Locate the cell with the specified text and output its (x, y) center coordinate. 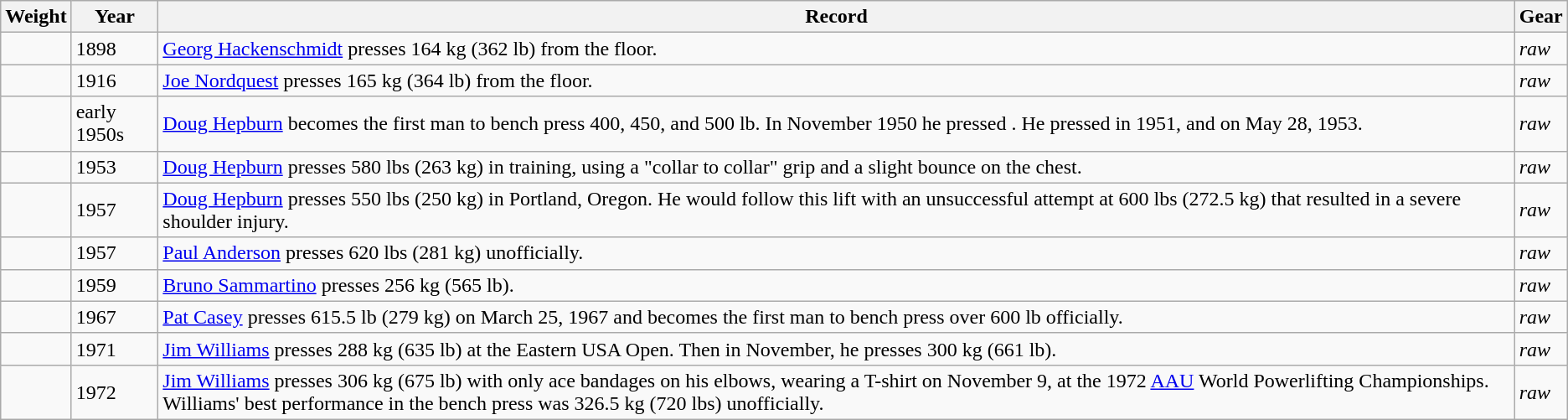
1953 (115, 167)
1972 (115, 392)
Joe Nordquest presses 165 kg (364 lb) from the floor. (836, 80)
Doug Hepburn presses 580 lbs (263 kg) in training, using a "collar to collar" grip and a slight bounce on the chest. (836, 167)
1967 (115, 317)
Year (115, 17)
Bruno Sammartino presses 256 kg (565 lb). (836, 285)
Record (836, 17)
1898 (115, 49)
1971 (115, 349)
1959 (115, 285)
early 1950s (115, 124)
Georg Hackenschmidt presses 164 kg (362 lb) from the floor. (836, 49)
Weight (36, 17)
Gear (1541, 17)
Pat Casey presses 615.5 lb (279 kg) on March 25, 1967 and becomes the first man to bench press over 600 lb officially. (836, 317)
1916 (115, 80)
Paul Anderson presses 620 lbs (281 kg) unofficially. (836, 253)
Jim Williams presses 288 kg (635 lb) at the Eastern USA Open. Then in November, he presses 300 kg (661 lb). (836, 349)
Doug Hepburn becomes the first man to bench press 400, 450, and 500 lb. In November 1950 he pressed . He pressed in 1951, and on May 28, 1953. (836, 124)
